For the text-containing cell, return its midpoint in [X, Y] coordinate format. 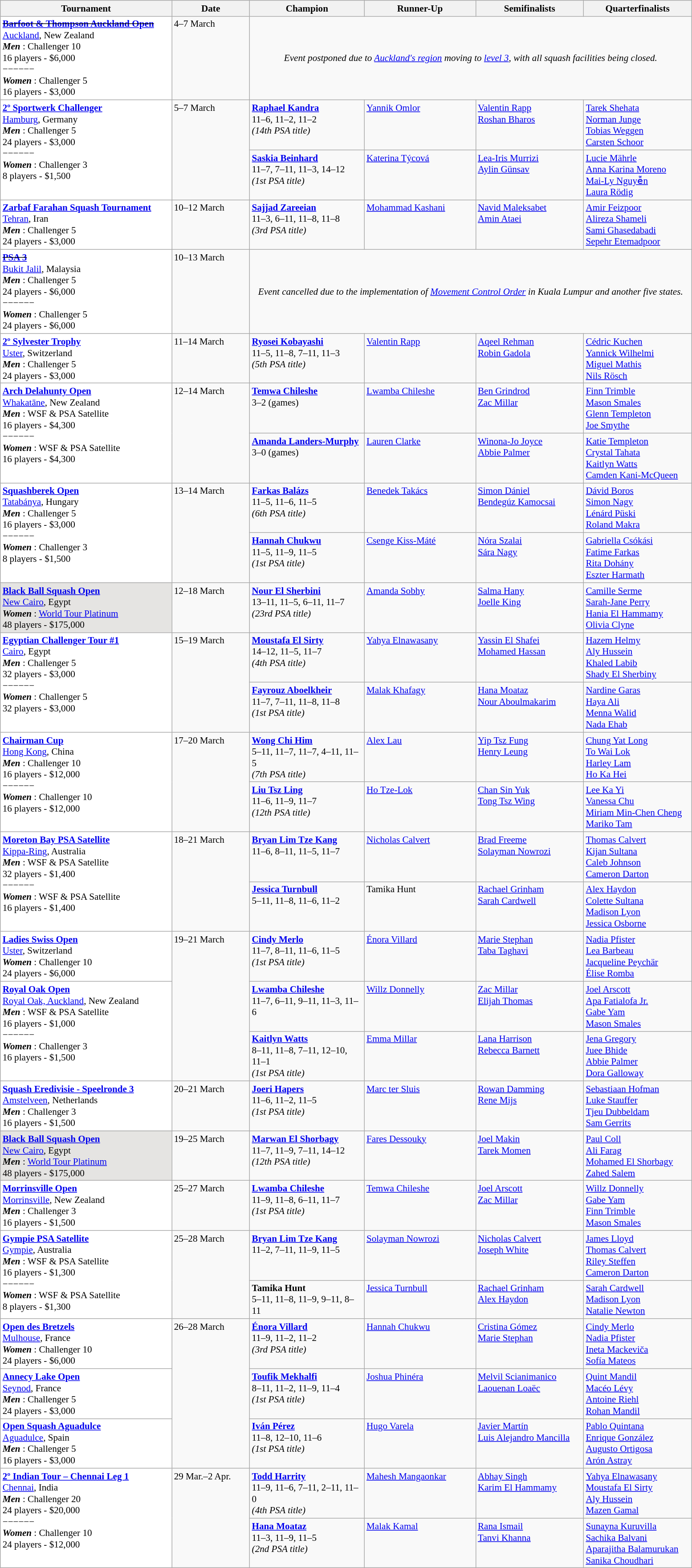
Nóra Szalai Sára Nagy [529, 558]
Lea-Iris Murrizi Aylin Günsav [529, 175]
Simon Dániel Bendegúz Kamocsai [529, 508]
Tamika Hunt5–11, 11–8, 11–9, 9–11, 8–11 [307, 1300]
Rowan Damming Rene Mijs [529, 1106]
Temwa Chileshe3–2 (games) [307, 408]
Katerina Týcová [420, 175]
Semifinalists [529, 8]
Ben Grindrod Zac Millar [529, 408]
Amanda Sobhy [420, 608]
Chairman Cup Hong Kong, China Men : Challenger 1016 players - $12,000−−−−−− Women : Challenger 1016 players - $12,000 [86, 782]
Rachael Grinham Sarah Cardwell [529, 906]
Jessica Turnbull [420, 1300]
Quarterfinalists [637, 8]
Open Squash Aguadulce Aguadulce, Spain Men : Challenger 516 players - $3,000 [86, 1443]
Yassin El Shafei Mohamed Hassan [529, 658]
Raphael Kandra11–6, 11–2, 11–2(14th PSA title) [307, 125]
Malak Khafagy [420, 707]
Joshua Phinéra [420, 1393]
Event postponed due to Auckland's region moving to level 3, with all squash facilities being closed. [471, 58]
29 Mar.–2 Apr. [211, 1518]
25–28 March [211, 1275]
2º Indian Tour – Chennai Leg 1 Chennai, India Men : Challenger 2024 players - $20,000−−−−−− Women : Challenger 1024 players - $12,000 [86, 1518]
Lwamba Chileshe11–7, 6–11, 9–11, 11–3, 11–6 [307, 1006]
Csenge Kiss-Máté [420, 558]
Open des Bretzels Mulhouse, France Women : Challenger 1024 players - $6,000 [86, 1344]
Fayrouz Aboelkheir11–7, 7–11, 11–8, 11–8(1st PSA title) [307, 707]
Navid Maleksabet Amin Ataei [529, 225]
Kaitlyn Watts8–11, 11–8, 7–11, 12–10, 11–1(1st PSA title) [307, 1056]
Camille Serme Sarah-Jane Perry Hania El Hammamy Olivia Clyne [637, 608]
Benedek Takács [420, 508]
Hana Moataz Nour Aboulmakarim [529, 707]
Fares Dessouky [420, 1156]
17–20 March [211, 782]
11–14 March [211, 358]
Hugo Varela [420, 1443]
Nour El Sherbini13–11, 11–5, 6–11, 11–7(23rd PSA title) [307, 608]
5–7 March [211, 150]
Yahya Elnawasany Moustafa El Sirty Aly Hussein Mazen Gamal [637, 1493]
Moustafa El Sirty14–12, 11–5, 11–7(4th PSA title) [307, 658]
Wong Chi Him5–11, 11–7, 11–7, 4–11, 11–5(7th PSA title) [307, 757]
Yahya Elnawasany [420, 658]
19–21 March [211, 1006]
James Lloyd Thomas Calvert Riley Steffen Cameron Darton [637, 1255]
12–18 March [211, 608]
Emma Millar [420, 1056]
Sunayna Kuruvilla Sachika Balvani Aparajitha Balamurukan Sanika Choudhari [637, 1543]
Sarah Cardwell Madison Lyon Natalie Newton [637, 1300]
2º Sylvester Trophy Uster, Switzerland Men : Challenger 524 players - $3,000 [86, 358]
Iván Pérez11–8, 12–10, 11–6(1st PSA title) [307, 1443]
Thomas Calvert Kijan Sultana Caleb Johnson Cameron Darton [637, 857]
Sebastiaan Hofman Luke Stauffer Tjeu Dubbeldam Sam Gerrits [637, 1106]
13–14 March [211, 533]
Lauren Clarke [420, 458]
Willz Donnelly Gabe Yam Finn Trimble Mason Smales [637, 1206]
20–21 March [211, 1106]
Nicholas Calvert Joseph White [529, 1255]
Chan Sin Yuk Tong Tsz Wing [529, 807]
Gabriella Csókási Fatime Farkas Rita Dohány Eszter Harmath [637, 558]
Black Ball Squash Open New Cairo, Egypt Women : World Tour Platinum48 players - $175,000 [86, 608]
Quint Mandil Macéo Lévy Antoine Riehl Rohan Mandil [637, 1393]
Jena Gregory Juee Bhide Abbie Palmer Dora Galloway [637, 1056]
Paul Coll Ali Farag Mohamed El Shorbagy Zahed Salem [637, 1156]
Champion [307, 8]
Tamika Hunt [420, 906]
Moreton Bay PSA Satellite Kippa-Ring, Australia Men : WSF & PSA Satellite32 players - $1,400−−−−−− Women : WSF & PSA Satellite16 players - $1,400 [86, 881]
Temwa Chileshe [420, 1206]
Annecy Lake Open Seynod, France Men : Challenger 524 players - $3,000 [86, 1393]
Liu Tsz Ling11–6, 11–9, 11–7(12th PSA title) [307, 807]
15–19 March [211, 682]
Rana Ismail Tanvi Khanna [529, 1543]
Winona-Jo Joyce Abbie Palmer [529, 458]
Gympie PSA Satellite Gympie, Australia Men : WSF & PSA Satellite16 players - $1,300−−−−−− Women : WSF & PSA Satellite8 players - $1,300 [86, 1275]
Valentin Rapp Roshan Bharos [529, 125]
Hana Moataz11–3, 11–9, 11–5(2nd PSA title) [307, 1543]
Mohammad Kashani [420, 225]
Marwan El Shorbagy11–7, 11–9, 7–11, 14–12(12th PSA title) [307, 1156]
Nardine Garas Haya Ali Menna Walid Nada Ehab [637, 707]
Rachael Grinham Alex Haydon [529, 1300]
Ladies Swiss Open Uster, Switzerland Women : Challenger 1024 players - $6,000 [86, 956]
Barfoot & Thompson Auckland Open Auckland, New Zealand Men : Challenger 1016 players - $6,000−−−−−− Women : Challenger 516 players - $3,000 [86, 58]
Willz Donnelly [420, 1006]
Solayman Nowrozi [420, 1255]
2º Sportwerk Challenger Hamburg, Germany Men : Challenger 524 players - $3,000−−−−−− Women : Challenger 38 players - $1,500 [86, 150]
Hannah Chukwu [420, 1344]
Brad Freeme Solayman Nowrozi [529, 857]
Pablo Quintana Enrique González Augusto Ortigosa Arón Astray [637, 1443]
Squashberek Open Tatabánya, Hungary Men : Challenger 516 players - $3,000−−−−−− Women : Challenger 38 players - $1,500 [86, 533]
Yip Tsz Fung Henry Leung [529, 757]
Royal Oak Open Royal Oak, Auckland, New Zealand Men : WSF & PSA Satellite16 players - $1,000−−−−−− Women : Challenger 316 players - $1,500 [86, 1031]
Joel Makin Tarek Momen [529, 1156]
Tarek Shehata Norman Junge Tobias Weggen Carsten Schoor [637, 125]
Zac Millar Elijah Thomas [529, 1006]
Egyptian Challenger Tour #1 Cairo, Egypt Men : Challenger 532 players - $3,000−−−−−− Women : Challenger 532 players - $3,000 [86, 682]
26–28 March [211, 1393]
Ryosei Kobayashi11–5, 11–8, 7–11, 11–3(5th PSA title) [307, 358]
Cédric Kuchen Yannick Wilhelmi Miguel Mathis Nils Rösch [637, 358]
Alex Haydon Colette Sultana Madison Lyon Jessica Osborne [637, 906]
Sajjad Zareeian11–3, 6–11, 11–8, 11–8(3rd PSA title) [307, 225]
19–25 March [211, 1156]
Zarbaf Farahan Squash Tournament Tehran, Iran Men : Challenger 524 players - $3,000 [86, 225]
Saskia Beinhard11–7, 7–11, 11–3, 14–12(1st PSA title) [307, 175]
Amir Feizpoor Alireza Shameli Sami Ghasedabadi Sepehr Etemadpoor [637, 225]
Tournament [86, 8]
Hazem Helmy Aly Hussein Khaled Labib Shady El Sherbiny [637, 658]
Cristina Gómez Marie Stephan [529, 1344]
Marc ter Sluis [420, 1106]
Runner-Up [420, 8]
Black Ball Squash Open New Cairo, Egypt Men : World Tour Platinum48 players - $175,000 [86, 1156]
Lwamba Chileshe11–9, 11–8, 6–11, 11–7(1st PSA title) [307, 1206]
Date [211, 8]
Alex Lau [420, 757]
Katie Templeton Crystal Tahata Kaitlyn Watts Camden Kani-McQueen [637, 458]
25–27 March [211, 1206]
Cindy Merlo11–7, 8–11, 11–6, 11–5(1st PSA title) [307, 956]
Arch Delahunty Open Whakatāne, New Zealand Men : WSF & PSA Satellite16 players - $4,300−−−−−− Women : WSF & PSA Satellite16 players - $4,300 [86, 433]
PSA 3 Bukit Jalil, Malaysia Men : Challenger 524 players - $6,000−−−−−− Women : Challenger 524 players - $6,000 [86, 292]
Lana Harrison Rebecca Barnett [529, 1056]
Bryan Lim Tze Kang11–2, 7–11, 11–9, 11–5 [307, 1255]
Squash Eredivisie - Speelronde 3 Amstelveen, Netherlands Men : Challenger 316 players - $1,500 [86, 1106]
10–12 March [211, 225]
Amanda Landers-Murphy3–0 (games) [307, 458]
Lucie Mährle Anna Karina Moreno Mai-Ly Nguyễn Laura Rödig [637, 175]
Joel Arscott Apa Fatialofa Jr. Gabe Yam Mason Smales [637, 1006]
Lee Ka Yi Vanessa Chu Miriam Min-Chen Cheng Mariko Tam [637, 807]
Finn Trimble Mason Smales Glenn Templeton Joe Smythe [637, 408]
Mahesh Mangaonkar [420, 1493]
Ho Tze-Lok [420, 807]
Marie Stephan Taba Taghavi [529, 956]
Todd Harrity11–9, 11–6, 7–11, 2–11, 11–0(4th PSA title) [307, 1493]
Javier Martín Luis Alejandro Mancilla [529, 1443]
Valentin Rapp [420, 358]
4–7 March [211, 58]
Malak Kamal [420, 1543]
Farkas Balázs11–5, 11–6, 11–5(6th PSA title) [307, 508]
12–14 March [211, 433]
Yannik Omlor [420, 125]
Event cancelled due to the implementation of Movement Control Order in Kuala Lumpur and another five states. [471, 292]
Joel Arscott Zac Millar [529, 1206]
Salma Hany Joelle King [529, 608]
Morrinsville Open Morrinsville, New Zealand Men : Challenger 316 players - $1,500 [86, 1206]
Nicholas Calvert [420, 857]
Chung Yat Long To Wai Lok Harley Lam Ho Ka Hei [637, 757]
Énora Villard11–9, 11–2, 11–2(3rd PSA title) [307, 1344]
Nadia Pfister Lea Barbeau Jacqueline Peychär Élise Romba [637, 956]
Toufik Mekhalfi8–11, 11–2, 11–9, 11–4(1st PSA title) [307, 1393]
Lwamba Chileshe [420, 408]
Dávid Boros Simon Nagy Lénárd Püski Roland Makra [637, 508]
Joeri Hapers11–6, 11–2, 11–5(1st PSA title) [307, 1106]
Aqeel Rehman Robin Gadola [529, 358]
Jessica Turnbull5–11, 11–8, 11–6, 11–2 [307, 906]
Cindy Merlo Nadia Pfister Ineta Mackeviča Sofía Mateos [637, 1344]
Énora Villard [420, 956]
10–13 March [211, 292]
Hannah Chukwu11–5, 11–9, 11–5(1st PSA title) [307, 558]
Melvil Scianimanico Laouenan Loaëc [529, 1393]
Bryan Lim Tze Kang11–6, 8–11, 11–5, 11–7 [307, 857]
Abhay Singh Karim El Hammamy [529, 1493]
18–21 March [211, 881]
